Pinpoint the cell where the given text exists, returning its [x, y] midpoint coordinate. 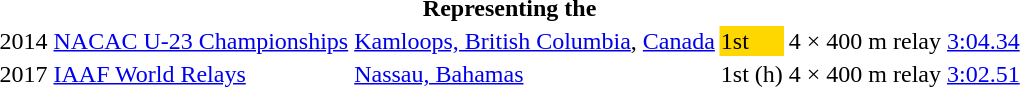
NACAC U-23 Championships [201, 41]
1st [752, 41]
Kamloops, British Columbia, Canada [535, 41]
4 × 400 m relay [864, 41]
